Output the (x, y) coordinate of the center of the cell containing the given text.  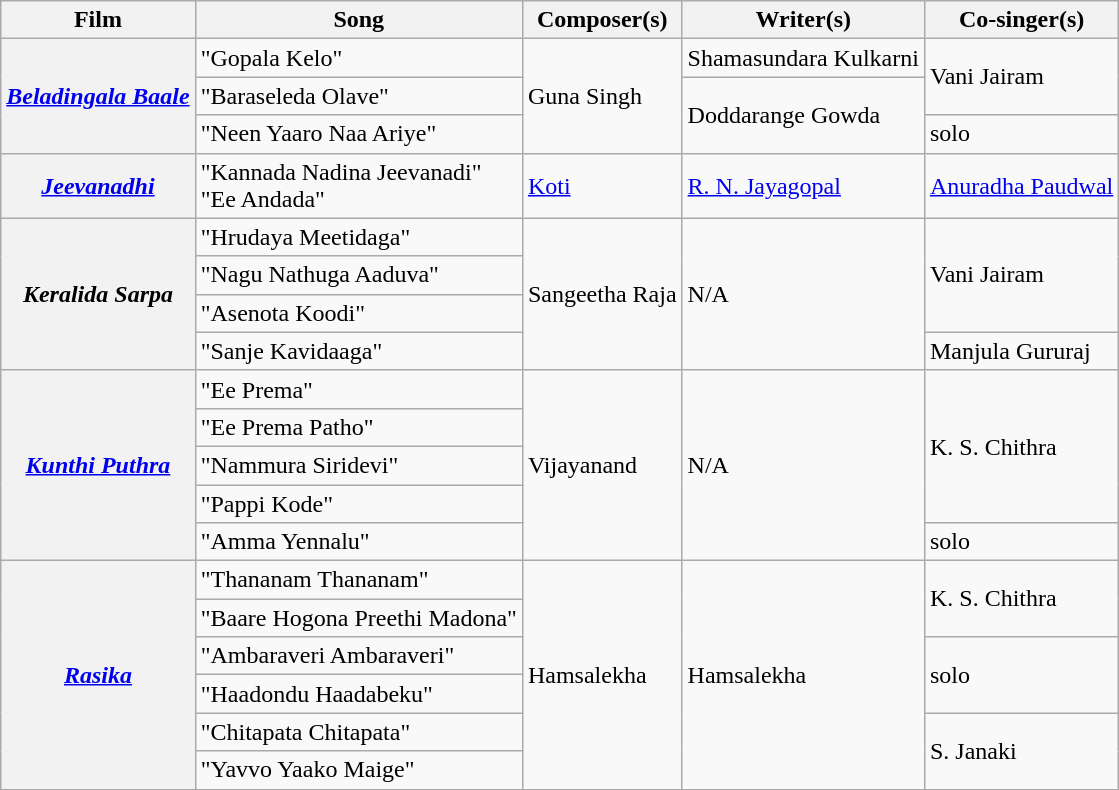
Doddarange Gowda (803, 115)
"Ee Prema Patho" (358, 427)
Song (358, 20)
"Ee Prema" (358, 389)
"Kannada Nadina Jeevanadi""Ee Andada" (358, 186)
Rasika (98, 675)
"Haadondu Haadabeku" (358, 694)
Koti (602, 186)
Vijayanand (602, 465)
"Amma Yennalu" (358, 542)
"Nagu Nathuga Aaduva" (358, 275)
"Sanje Kavidaaga" (358, 351)
Film (98, 20)
"Pappi Kode" (358, 503)
"Nammura Siridevi" (358, 465)
"Gopala Kelo" (358, 58)
Jeevanadhi (98, 186)
Shamasundara Kulkarni (803, 58)
Composer(s) (602, 20)
Manjula Gururaj (1021, 351)
"Yavvo Yaako Maige" (358, 770)
Anuradha Paudwal (1021, 186)
"Asenota Koodi" (358, 313)
"Baraseleda Olave" (358, 96)
"Neen Yaaro Naa Ariye" (358, 134)
Writer(s) (803, 20)
Co-singer(s) (1021, 20)
Guna Singh (602, 96)
"Hrudaya Meetidaga" (358, 237)
S. Janaki (1021, 751)
R. N. Jayagopal (803, 186)
"Thananam Thananam" (358, 580)
"Ambaraveri Ambaraveri" (358, 656)
Keralida Sarpa (98, 294)
"Baare Hogona Preethi Madona" (358, 618)
Beladingala Baale (98, 96)
Kunthi Puthra (98, 465)
Sangeetha Raja (602, 294)
"Chitapata Chitapata" (358, 732)
